For the text-containing cell, return its midpoint in [X, Y] coordinate format. 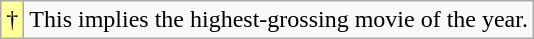
† [12, 20]
This implies the highest-grossing movie of the year. [279, 20]
